From the cell containing the given text, extract its center point as [X, Y] coordinate. 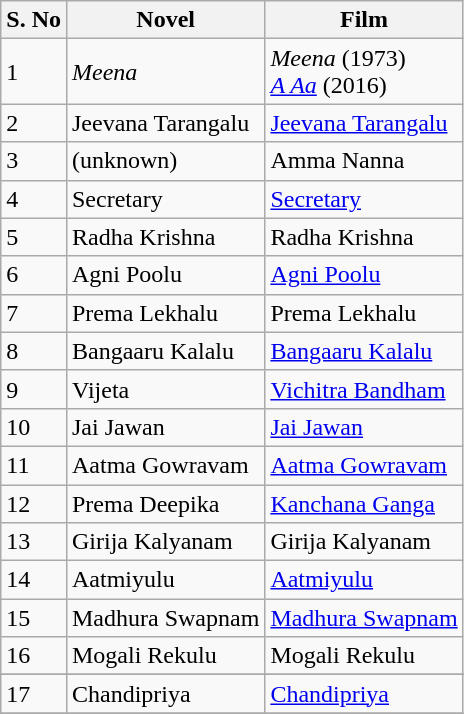
S. No [34, 20]
3 [34, 161]
Amma Nanna [364, 161]
2 [34, 123]
6 [34, 275]
Vijeta [165, 389]
8 [34, 351]
(unknown) [165, 161]
13 [34, 542]
4 [34, 199]
10 [34, 427]
12 [34, 503]
Film [364, 20]
9 [34, 389]
Meena [165, 72]
5 [34, 237]
Kanchana Ganga [364, 503]
Prema Deepika [165, 503]
11 [34, 465]
Vichitra Bandham [364, 389]
15 [34, 618]
16 [34, 656]
Novel [165, 20]
7 [34, 313]
14 [34, 580]
Meena (1973)A Aa (2016) [364, 72]
17 [34, 694]
1 [34, 72]
